Return [X, Y] of the center of cell containing provided text 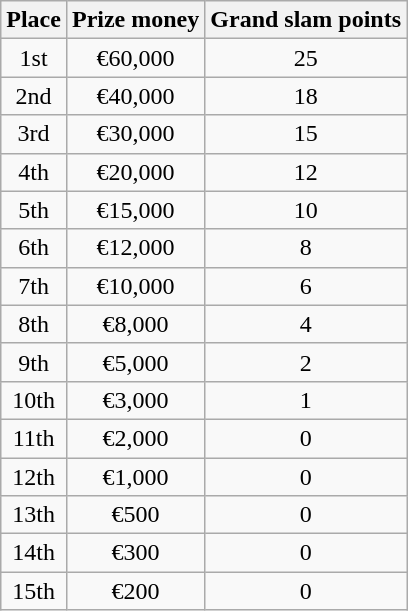
3rd [34, 134]
6 [306, 286]
€15,000 [135, 210]
2 [306, 362]
€300 [135, 553]
4th [34, 172]
15 [306, 134]
10 [306, 210]
Grand slam points [306, 20]
8 [306, 248]
€60,000 [135, 58]
4 [306, 324]
€40,000 [135, 96]
€12,000 [135, 248]
25 [306, 58]
10th [34, 400]
€10,000 [135, 286]
€20,000 [135, 172]
€200 [135, 591]
Prize money [135, 20]
13th [34, 515]
8th [34, 324]
6th [34, 248]
€500 [135, 515]
1 [306, 400]
9th [34, 362]
Place [34, 20]
€5,000 [135, 362]
€1,000 [135, 477]
14th [34, 553]
€3,000 [135, 400]
€30,000 [135, 134]
12 [306, 172]
€2,000 [135, 438]
7th [34, 286]
€8,000 [135, 324]
5th [34, 210]
18 [306, 96]
12th [34, 477]
2nd [34, 96]
11th [34, 438]
15th [34, 591]
1st [34, 58]
